Return the [x, y] coordinate for the center point of the cell that contains the specified text.  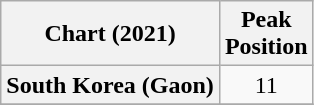
South Korea (Gaon) [110, 85]
11 [266, 85]
Chart (2021) [110, 34]
PeakPosition [266, 34]
